Output the (x, y) coordinate of the center of the cell containing the given text.  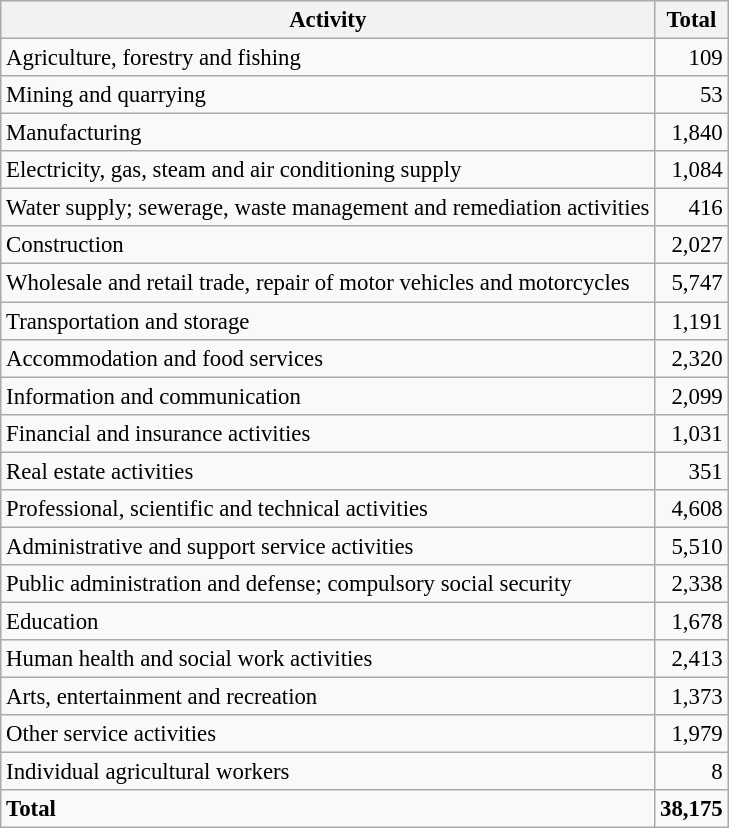
2,027 (692, 245)
Water supply; sewerage, waste management and remediation activities (328, 208)
1,373 (692, 697)
1,979 (692, 734)
Public administration and defense; compulsory social security (328, 584)
5,747 (692, 283)
Arts, entertainment and recreation (328, 697)
2,320 (692, 358)
4,608 (692, 509)
Activity (328, 20)
1,191 (692, 321)
5,510 (692, 546)
Mining and quarrying (328, 95)
Information and communication (328, 396)
Professional, scientific and technical activities (328, 509)
8 (692, 772)
109 (692, 58)
Financial and insurance activities (328, 433)
Other service activities (328, 734)
416 (692, 208)
Real estate activities (328, 471)
Individual agricultural workers (328, 772)
Agriculture, forestry and fishing (328, 58)
Construction (328, 245)
Administrative and support service activities (328, 546)
Transportation and storage (328, 321)
38,175 (692, 809)
Education (328, 621)
Accommodation and food services (328, 358)
1,084 (692, 170)
Wholesale and retail trade, repair of motor vehicles and motorcycles (328, 283)
351 (692, 471)
2,338 (692, 584)
Human health and social work activities (328, 659)
2,099 (692, 396)
Manufacturing (328, 133)
53 (692, 95)
Electricity, gas, steam and air conditioning supply (328, 170)
1,678 (692, 621)
2,413 (692, 659)
1,840 (692, 133)
1,031 (692, 433)
